Capture the cell that displays the provided text and extract its [x, y] central coordinate. 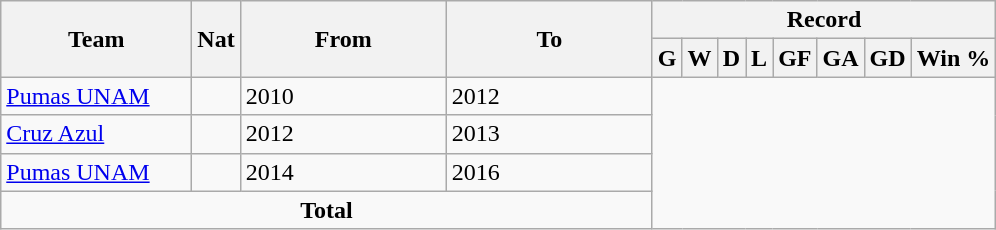
GF [795, 58]
GD [888, 58]
Record [824, 20]
2014 [343, 172]
D [731, 58]
Team [96, 39]
2016 [549, 172]
W [700, 58]
G [667, 58]
L [760, 58]
2013 [549, 134]
Total [327, 210]
GA [840, 58]
Win % [954, 58]
2010 [343, 96]
From [343, 39]
To [549, 39]
Nat [216, 39]
Cruz Azul [96, 134]
